Pinpoint the cell where the given text exists, returning its (x, y) midpoint coordinate. 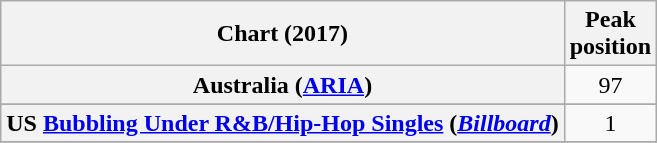
US Bubbling Under R&B/Hip-Hop Singles (Billboard) (282, 123)
1 (610, 123)
Chart (2017) (282, 34)
Peakposition (610, 34)
Australia (ARIA) (282, 85)
97 (610, 85)
